Return (X, Y) of the center of cell containing provided text 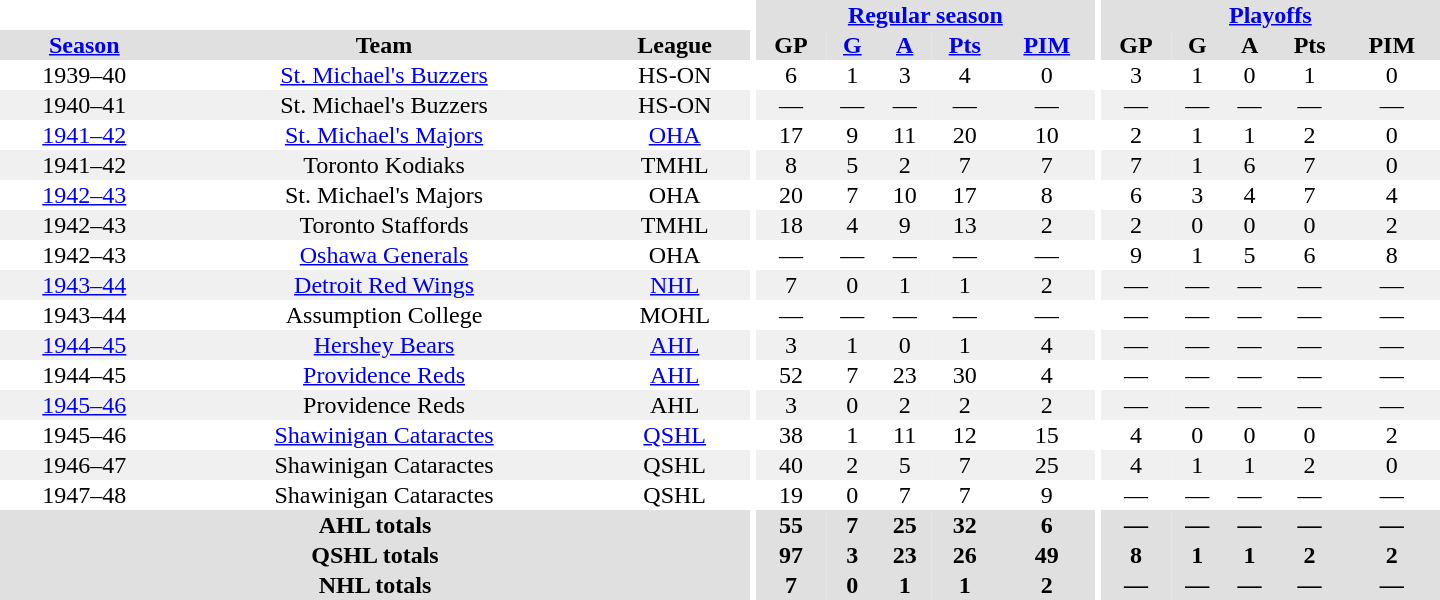
Toronto Kodiaks (384, 165)
49 (1047, 555)
QSHL totals (375, 555)
38 (791, 435)
Detroit Red Wings (384, 285)
League (674, 45)
Assumption College (384, 315)
97 (791, 555)
Season (84, 45)
Regular season (926, 15)
55 (791, 525)
Team (384, 45)
19 (791, 495)
40 (791, 465)
NHL (674, 285)
NHL totals (375, 585)
1939–40 (84, 75)
32 (965, 525)
30 (965, 375)
52 (791, 375)
Playoffs (1270, 15)
AHL totals (375, 525)
Toronto Staffords (384, 225)
13 (965, 225)
18 (791, 225)
26 (965, 555)
Oshawa Generals (384, 255)
12 (965, 435)
MOHL (674, 315)
1940–41 (84, 105)
1947–48 (84, 495)
15 (1047, 435)
Hershey Bears (384, 345)
1946–47 (84, 465)
